Search for the cell housing the specified text and yield its (x, y) center coordinate. 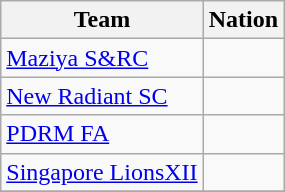
New Radiant SC (102, 96)
Maziya S&RC (102, 58)
Singapore LionsXII (102, 172)
Team (102, 20)
PDRM FA (102, 134)
Nation (243, 20)
